Capture the cell that displays the provided text and extract its [x, y] central coordinate. 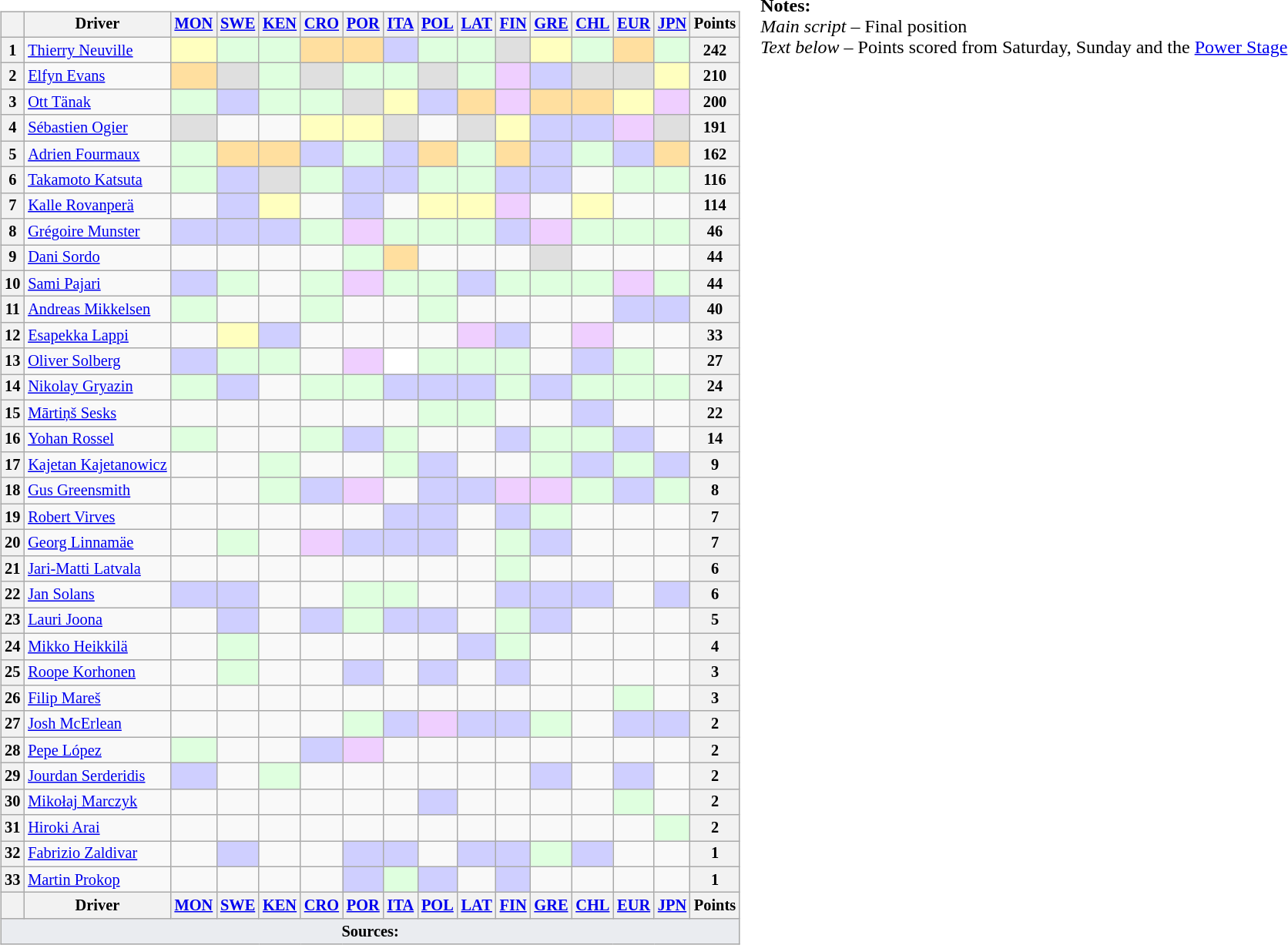
210 [715, 76]
Yohan Rossel [97, 439]
Sébastien Ogier [97, 128]
12 [12, 336]
Nikolay Gryazin [97, 387]
Grégoire Munster [97, 232]
242 [715, 50]
Esapekka Lappi [97, 336]
Georg Linnamäe [97, 543]
Takamoto Katsuta [97, 180]
Lauri Joona [97, 621]
Martin Prokop [97, 880]
11 [12, 310]
Mikołaj Marczyk [97, 802]
Mikko Heikkilä [97, 646]
15 [12, 413]
Jari-Matti Latvala [97, 568]
Fabrizio Zaldivar [97, 854]
200 [715, 102]
Sources: [370, 932]
30 [12, 802]
Ott Tänak [97, 102]
116 [715, 180]
16 [12, 439]
Elfyn Evans [97, 76]
23 [12, 621]
Robert Virves [97, 517]
Kalle Rovanperä [97, 206]
Andreas Mikkelsen [97, 310]
191 [715, 128]
Gus Greensmith [97, 491]
Oliver Solberg [97, 361]
Sami Pajari [97, 283]
13 [12, 361]
162 [715, 154]
Roope Korhonen [97, 672]
Dani Sordo [97, 258]
28 [12, 750]
40 [715, 310]
Mārtiņš Sesks [97, 413]
25 [12, 672]
17 [12, 465]
18 [12, 491]
Josh McErlean [97, 724]
29 [12, 776]
31 [12, 828]
10 [12, 283]
Pepe López [97, 750]
Thierry Neuville [97, 50]
Hiroki Arai [97, 828]
Filip Mareš [97, 699]
32 [12, 854]
Jourdan Serderidis [97, 776]
21 [12, 568]
Adrien Fourmaux [97, 154]
Jan Solans [97, 595]
26 [12, 699]
20 [12, 543]
19 [12, 517]
114 [715, 206]
Kajetan Kajetanowicz [97, 465]
46 [715, 232]
